Find where the given text appears and provide that cell's center as (x, y) coordinate. 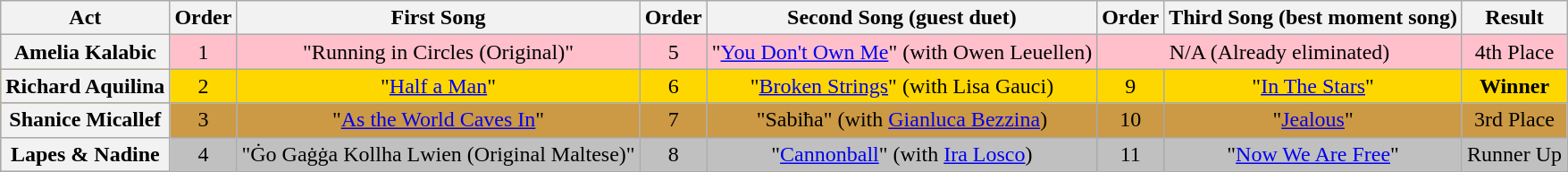
"In The Stars" (1313, 86)
"Broken Strings" (with Lisa Gauci) (901, 86)
Winner (1513, 86)
Runner Up (1513, 154)
6 (674, 86)
"Now We Are Free" (1313, 154)
Result (1513, 18)
8 (674, 154)
"As the World Caves In" (438, 120)
"You Don't Own Me" (with Owen Leuellen) (901, 52)
2 (204, 86)
1 (204, 52)
7 (674, 120)
3rd Place (1513, 120)
5 (674, 52)
9 (1131, 86)
Act (86, 18)
4th Place (1513, 52)
"Jealous" (1313, 120)
Second Song (guest duet) (901, 18)
N/A (Already eliminated) (1279, 52)
"Half a Man" (438, 86)
"Sabiħa" (with Gianluca Bezzina) (901, 120)
4 (204, 154)
Amelia Kalabic (86, 52)
First Song (438, 18)
11 (1131, 154)
10 (1131, 120)
Third Song (best moment song) (1313, 18)
Richard Aquilina (86, 86)
3 (204, 120)
Shanice Micallef (86, 120)
"Cannonball" (with Ira Losco) (901, 154)
"Running in Circles (Original)" (438, 52)
"Ġo Gaġġa Kollha Lwien (Original Maltese)" (438, 154)
Lapes & Nadine (86, 154)
